Determine the (x, y) coordinate at the center of the cell enclosing the given text.  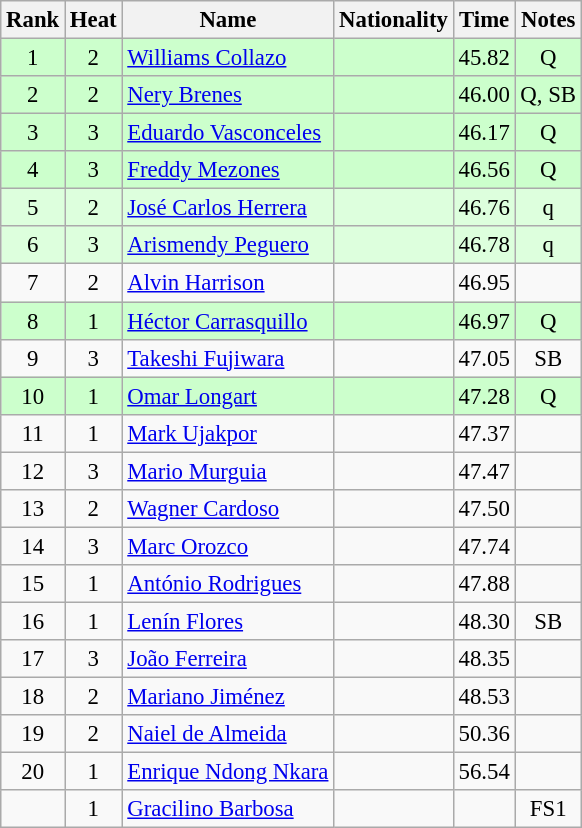
9 (33, 358)
7 (33, 283)
Notes (548, 20)
47.74 (484, 546)
18 (33, 697)
46.56 (484, 170)
Q, SB (548, 95)
46.95 (484, 283)
António Rodrigues (228, 584)
Freddy Mezones (228, 170)
19 (33, 734)
50.36 (484, 734)
Mario Murguia (228, 471)
13 (33, 509)
Omar Longart (228, 396)
Nationality (394, 20)
João Ferreira (228, 659)
12 (33, 471)
Arismendy Peguero (228, 245)
Enrique Ndong Nkara (228, 772)
46.78 (484, 245)
Lenín Flores (228, 621)
8 (33, 321)
48.30 (484, 621)
Alvin Harrison (228, 283)
Marc Orozco (228, 546)
Time (484, 20)
48.35 (484, 659)
20 (33, 772)
6 (33, 245)
48.53 (484, 697)
16 (33, 621)
Name (228, 20)
46.76 (484, 208)
Eduardo Vasconceles (228, 133)
Heat (94, 20)
47.47 (484, 471)
Nery Brenes (228, 95)
José Carlos Herrera (228, 208)
Mark Ujakpor (228, 433)
45.82 (484, 58)
Naiel de Almeida (228, 734)
47.28 (484, 396)
10 (33, 396)
Williams Collazo (228, 58)
FS1 (548, 809)
4 (33, 170)
Mariano Jiménez (228, 697)
14 (33, 546)
11 (33, 433)
5 (33, 208)
47.05 (484, 358)
46.00 (484, 95)
Gracilino Barbosa (228, 809)
Takeshi Fujiwara (228, 358)
46.17 (484, 133)
47.50 (484, 509)
47.88 (484, 584)
15 (33, 584)
17 (33, 659)
Héctor Carrasquillo (228, 321)
Rank (33, 20)
46.97 (484, 321)
56.54 (484, 772)
Wagner Cardoso (228, 509)
47.37 (484, 433)
